Extract the [X, Y] coordinate from the center of the cell holding the provided text.  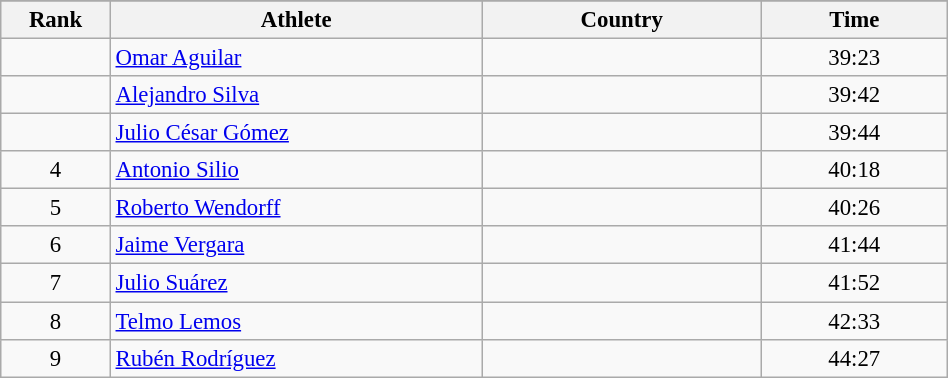
Rank [56, 20]
40:18 [854, 170]
Time [854, 20]
41:52 [854, 283]
42:33 [854, 321]
Rubén Rodríguez [296, 358]
5 [56, 208]
Roberto Wendorff [296, 208]
Telmo Lemos [296, 321]
4 [56, 170]
Athlete [296, 20]
39:23 [854, 58]
41:44 [854, 245]
Antonio Silio [296, 170]
Omar Aguilar [296, 58]
39:44 [854, 133]
Julio Suárez [296, 283]
Alejandro Silva [296, 95]
40:26 [854, 208]
39:42 [854, 95]
6 [56, 245]
Julio César Gómez [296, 133]
Country [622, 20]
7 [56, 283]
44:27 [854, 358]
9 [56, 358]
8 [56, 321]
Jaime Vergara [296, 245]
